Output the (X, Y) coordinate of the center of the cell containing the given text.  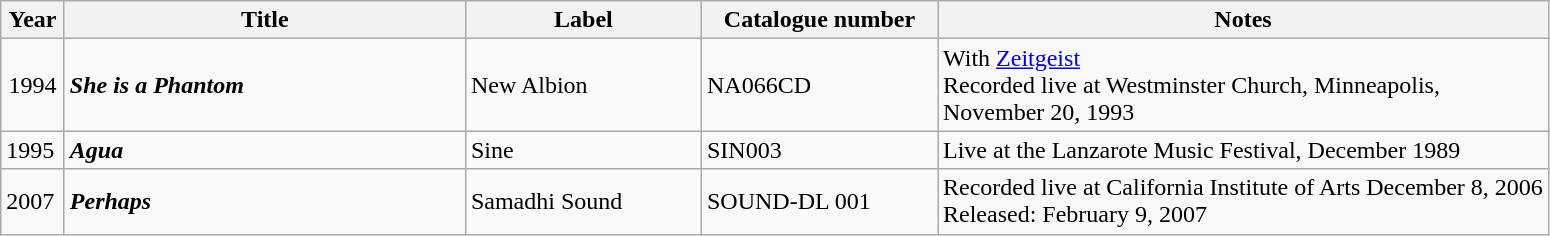
1994 (33, 85)
Recorded live at California Institute of Arts December 8, 2006Released: February 9, 2007 (1244, 202)
Year (33, 20)
1995 (33, 150)
2007 (33, 202)
NA066CD (819, 85)
Title (264, 20)
She is a Phantom (264, 85)
Live at the Lanzarote Music Festival, December 1989 (1244, 150)
Sine (583, 150)
With ZeitgeistRecorded live at Westminster Church, Minneapolis, November 20, 1993 (1244, 85)
Agua (264, 150)
Perhaps (264, 202)
Catalogue number (819, 20)
New Albion (583, 85)
Label (583, 20)
SIN003 (819, 150)
SOUND-DL 001 (819, 202)
Notes (1244, 20)
Samadhi Sound (583, 202)
